Identify which cell holds the provided text, then report its (X, Y) central coordinate. 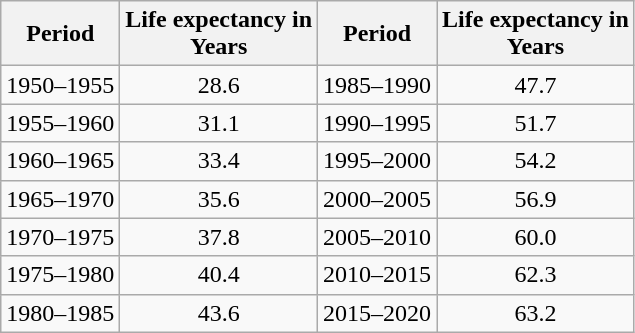
31.1 (219, 123)
35.6 (219, 199)
54.2 (536, 161)
1950–1955 (60, 85)
47.7 (536, 85)
51.7 (536, 123)
2005–2010 (378, 237)
1960–1965 (60, 161)
1995–2000 (378, 161)
1975–1980 (60, 275)
2000–2005 (378, 199)
1990–1995 (378, 123)
2010–2015 (378, 275)
1955–1960 (60, 123)
56.9 (536, 199)
63.2 (536, 313)
33.4 (219, 161)
62.3 (536, 275)
1985–1990 (378, 85)
37.8 (219, 237)
2015–2020 (378, 313)
40.4 (219, 275)
60.0 (536, 237)
28.6 (219, 85)
1980–1985 (60, 313)
43.6 (219, 313)
1965–1970 (60, 199)
1970–1975 (60, 237)
